Detect which cell encompasses the target text, then output its [X, Y] center coordinate. 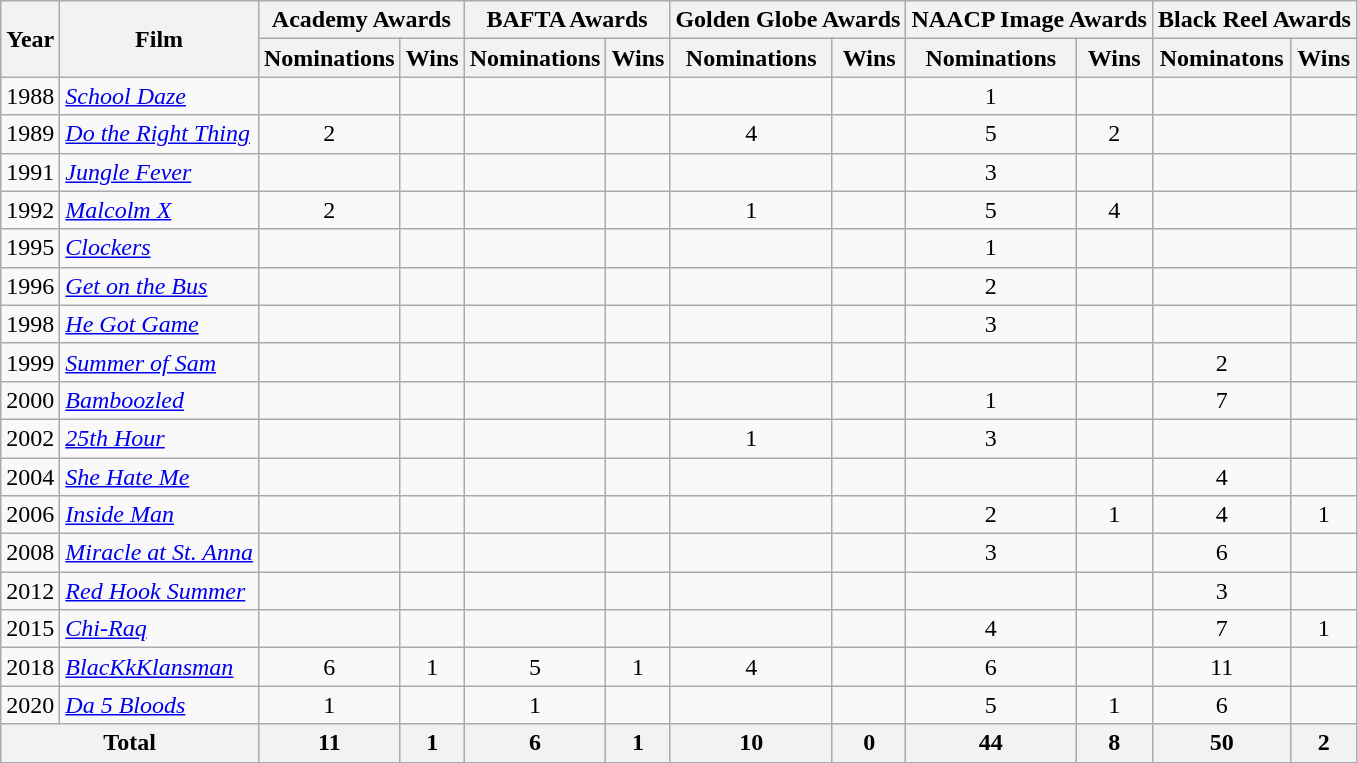
Do the Right Thing [160, 134]
Summer of Sam [160, 362]
Bamboozled [160, 400]
Total [130, 743]
He Got Game [160, 324]
Clockers [160, 248]
BlacKkKlansman [160, 667]
BAFTA Awards [567, 20]
1998 [30, 324]
0 [868, 743]
2008 [30, 553]
1988 [30, 96]
Black Reel Awards [1254, 20]
44 [991, 743]
2018 [30, 667]
1992 [30, 210]
Nominatons [1221, 58]
Chi-Raq [160, 629]
Year [30, 39]
Malcolm X [160, 210]
Da 5 Bloods [160, 705]
8 [1114, 743]
Get on the Bus [160, 286]
2002 [30, 438]
1989 [30, 134]
School Daze [160, 96]
Academy Awards [361, 20]
2004 [30, 477]
2020 [30, 705]
Jungle Fever [160, 172]
1995 [30, 248]
2012 [30, 591]
1996 [30, 286]
Film [160, 39]
10 [752, 743]
2006 [30, 515]
2000 [30, 400]
She Hate Me [160, 477]
Inside Man [160, 515]
Golden Globe Awards [788, 20]
1999 [30, 362]
1991 [30, 172]
2015 [30, 629]
NAACP Image Awards [1030, 20]
50 [1221, 743]
Red Hook Summer [160, 591]
Miracle at St. Anna [160, 553]
25th Hour [160, 438]
